Scan for the cell matching the given text and deliver its (x, y) coordinate at center. 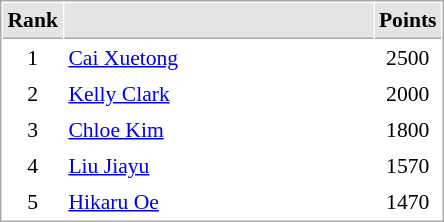
1570 (408, 165)
1470 (408, 201)
Rank (32, 21)
Chloe Kim (218, 129)
Points (408, 21)
2500 (408, 57)
Liu Jiayu (218, 165)
1 (32, 57)
Hikaru Oe (218, 201)
5 (32, 201)
4 (32, 165)
2000 (408, 93)
3 (32, 129)
2 (32, 93)
Kelly Clark (218, 93)
Cai Xuetong (218, 57)
1800 (408, 129)
